For the text-containing cell, return its midpoint in [X, Y] coordinate format. 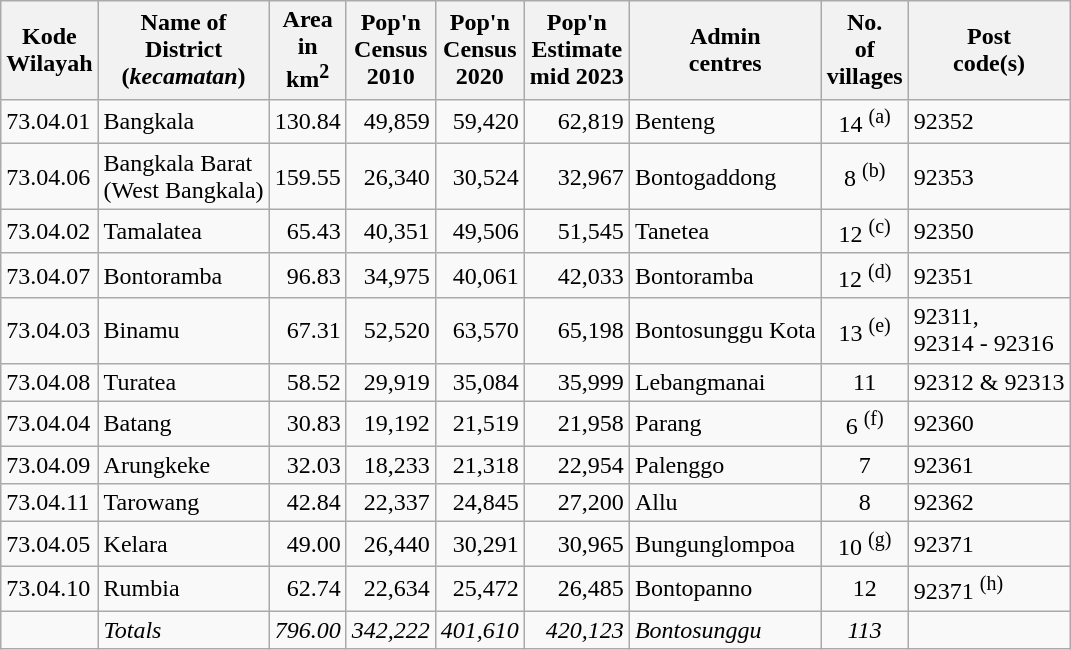
73.04.10 [50, 588]
73.04.08 [50, 382]
73.04.03 [50, 330]
Batang [184, 424]
Arungkeke [184, 465]
Bontopanno [725, 588]
Name ofDistrict(kecamatan) [184, 50]
7 [864, 465]
12 (c) [864, 232]
12 (d) [864, 276]
27,200 [576, 503]
42,033 [576, 276]
Tanetea [725, 232]
Kelara [184, 544]
49,506 [480, 232]
18,233 [390, 465]
49,859 [390, 122]
Pop'nCensus2020 [480, 50]
Bangkala [184, 122]
73.04.04 [50, 424]
59,420 [480, 122]
92312 & 92313 [989, 382]
420,123 [576, 630]
73.04.01 [50, 122]
14 (a) [864, 122]
130.84 [308, 122]
63,570 [480, 330]
8 [864, 503]
30.83 [308, 424]
40,061 [480, 276]
Binamu [184, 330]
42.84 [308, 503]
Tarowang [184, 503]
35,084 [480, 382]
30,291 [480, 544]
92360 [989, 424]
22,954 [576, 465]
159.55 [308, 176]
342,222 [390, 630]
92350 [989, 232]
32,967 [576, 176]
73.04.06 [50, 176]
Tamalatea [184, 232]
62.74 [308, 588]
10 (g) [864, 544]
96.83 [308, 276]
26,485 [576, 588]
29,919 [390, 382]
73.04.09 [50, 465]
Bontogaddong [725, 176]
Areainkm2 [308, 50]
73.04.05 [50, 544]
92371 (h) [989, 588]
Benteng [725, 122]
21,958 [576, 424]
Rumbia [184, 588]
92311, 92314 - 92316 [989, 330]
49.00 [308, 544]
401,610 [480, 630]
22,634 [390, 588]
65.43 [308, 232]
Kode Wilayah [50, 50]
6 (f) [864, 424]
796.00 [308, 630]
Bungunglompoa [725, 544]
30,524 [480, 176]
32.03 [308, 465]
25,472 [480, 588]
26,340 [390, 176]
11 [864, 382]
58.52 [308, 382]
13 (e) [864, 330]
19,192 [390, 424]
21,318 [480, 465]
35,999 [576, 382]
Pop'nEstimatemid 2023 [576, 50]
21,519 [480, 424]
Totals [184, 630]
92352 [989, 122]
73.04.02 [50, 232]
113 [864, 630]
73.04.07 [50, 276]
Palenggo [725, 465]
52,520 [390, 330]
30,965 [576, 544]
Bontosunggu Kota [725, 330]
24,845 [480, 503]
Bontosunggu [725, 630]
34,975 [390, 276]
Lebangmanai [725, 382]
Turatea [184, 382]
65,198 [576, 330]
73.04.11 [50, 503]
22,337 [390, 503]
Parang [725, 424]
67.31 [308, 330]
Postcode(s) [989, 50]
Pop'nCensus2010 [390, 50]
51,545 [576, 232]
40,351 [390, 232]
92351 [989, 276]
Bangkala Barat (West Bangkala) [184, 176]
62,819 [576, 122]
Allu [725, 503]
No.ofvillages [864, 50]
8 (b) [864, 176]
92353 [989, 176]
Admincentres [725, 50]
92371 [989, 544]
92362 [989, 503]
92361 [989, 465]
12 [864, 588]
26,440 [390, 544]
